Capture the cell that displays the provided text and extract its (X, Y) central coordinate. 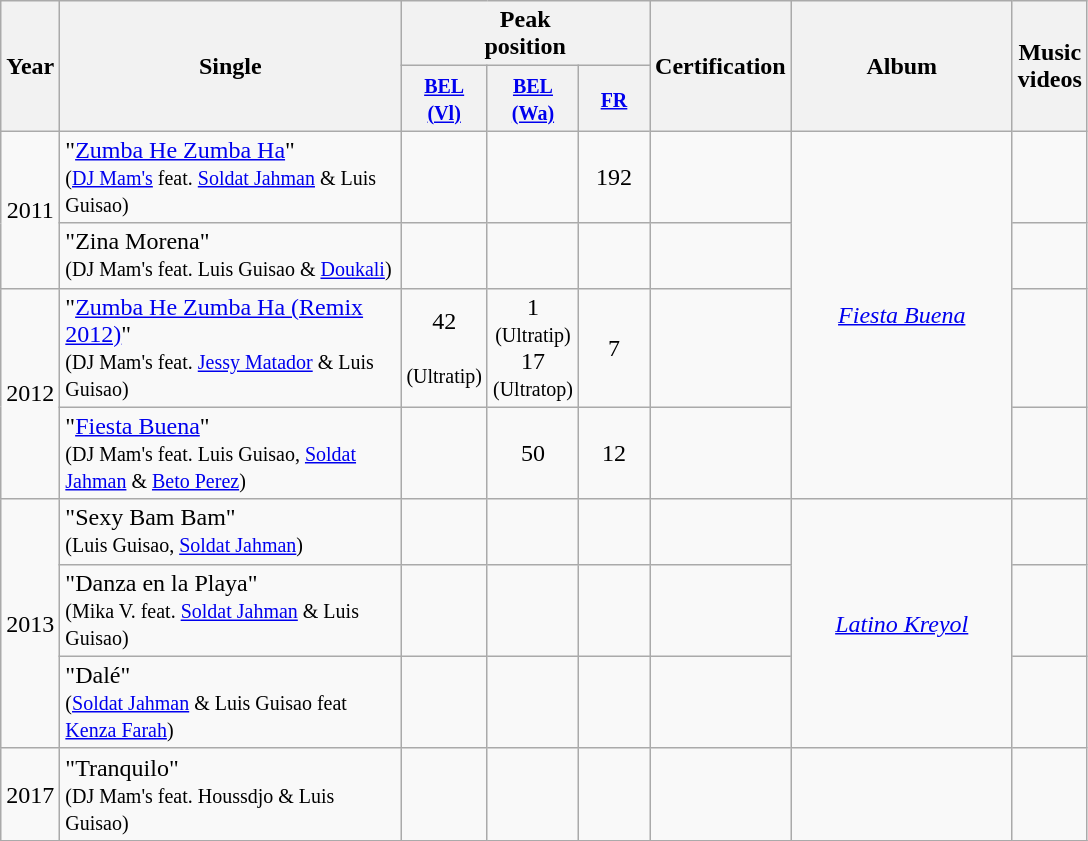
2017 (30, 794)
"Sexy Bam Bam" (Luis Guisao, Soldat Jahman) (230, 532)
FR (614, 98)
Fiesta Buena (902, 315)
"Zina Morena" (DJ Mam's feat. Luis Guisao & Doukali) (230, 256)
Year (30, 66)
1 (Ultratip)17(Ultratop) (532, 348)
"Danza en la Playa" (Mika V. feat. Soldat Jahman & Luis Guisao) (230, 610)
7 (614, 348)
2011 (30, 210)
Latino Kreyol (902, 624)
Certification (721, 66)
"Dalé" (Soldat Jahman & Luis Guisao feat Kenza Farah) (230, 702)
2013 (30, 624)
12 (614, 453)
BEL (Vl) (444, 98)
2012 (30, 394)
"Tranquilo" (DJ Mam's feat. Houssdjo & Luis Guisao) (230, 794)
Album (902, 66)
Single (230, 66)
"Zumba He Zumba Ha (Remix 2012)" (DJ Mam's feat. Jessy Matador & Luis Guisao) (230, 348)
42 (Ultratip) (444, 348)
"Fiesta Buena" (DJ Mam's feat. Luis Guisao, Soldat Jahman & Beto Perez) (230, 453)
192 (614, 177)
Peakposition (526, 34)
"Zumba He Zumba Ha" (DJ Mam's feat. Soldat Jahman & Luis Guisao) (230, 177)
50 (532, 453)
Musicvideos (1050, 66)
BEL (Wa) (532, 98)
